From the cell containing the given text, extract its center point as [X, Y] coordinate. 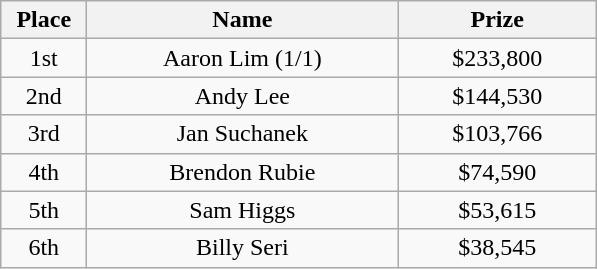
Sam Higgs [242, 210]
Prize [498, 20]
$233,800 [498, 58]
Billy Seri [242, 248]
Aaron Lim (1/1) [242, 58]
$144,530 [498, 96]
4th [44, 172]
$74,590 [498, 172]
Name [242, 20]
6th [44, 248]
3rd [44, 134]
$38,545 [498, 248]
1st [44, 58]
Andy Lee [242, 96]
Place [44, 20]
$53,615 [498, 210]
5th [44, 210]
Jan Suchanek [242, 134]
$103,766 [498, 134]
2nd [44, 96]
Brendon Rubie [242, 172]
